Determine the [X, Y] coordinate at the center of the cell enclosing the given text.  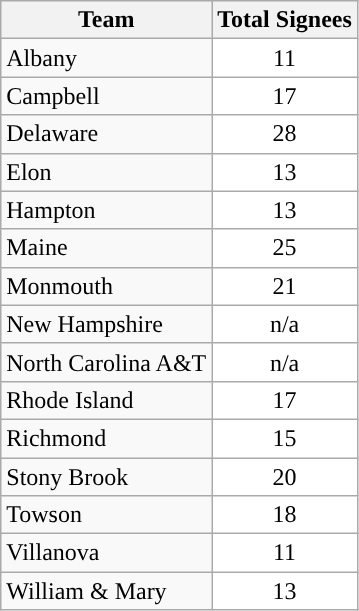
Albany [106, 58]
Elon [106, 172]
Richmond [106, 438]
New Hampshire [106, 324]
Team [106, 20]
Rhode Island [106, 400]
20 [285, 477]
Stony Brook [106, 477]
Villanova [106, 553]
Hampton [106, 210]
William & Mary [106, 591]
Campbell [106, 96]
25 [285, 248]
21 [285, 286]
18 [285, 515]
Delaware [106, 134]
Maine [106, 248]
North Carolina A&T [106, 362]
Towson [106, 515]
28 [285, 134]
Total Signees [285, 20]
Monmouth [106, 286]
15 [285, 438]
